Provide the [x, y] coordinate of the cell's center where the given text is located.  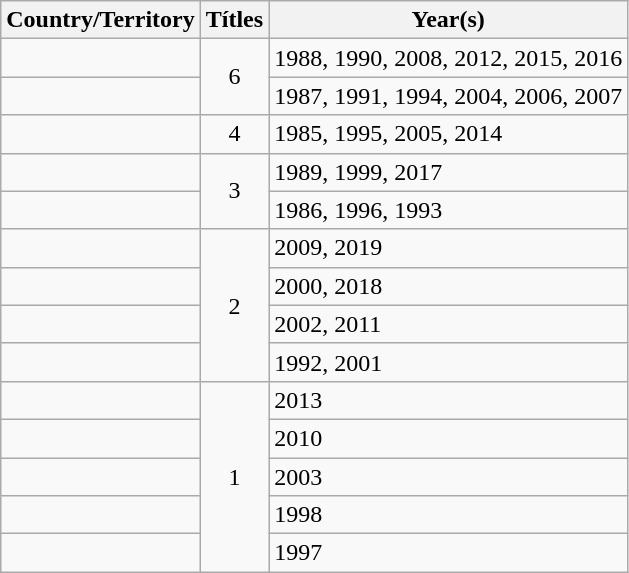
2000, 2018 [448, 286]
2009, 2019 [448, 248]
1998 [448, 515]
2003 [448, 477]
1992, 2001 [448, 362]
1985, 1995, 2005, 2014 [448, 134]
1986, 1996, 1993 [448, 210]
4 [234, 134]
1997 [448, 553]
Country/Territory [100, 20]
2010 [448, 438]
6 [234, 77]
2013 [448, 400]
Year(s) [448, 20]
3 [234, 191]
1988, 1990, 2008, 2012, 2015, 2016 [448, 58]
Títles [234, 20]
2002, 2011 [448, 324]
2 [234, 305]
1987, 1991, 1994, 2004, 2006, 2007 [448, 96]
1989, 1999, 2017 [448, 172]
1 [234, 476]
